Determine the [X, Y] coordinate at the center of the cell enclosing the given text.  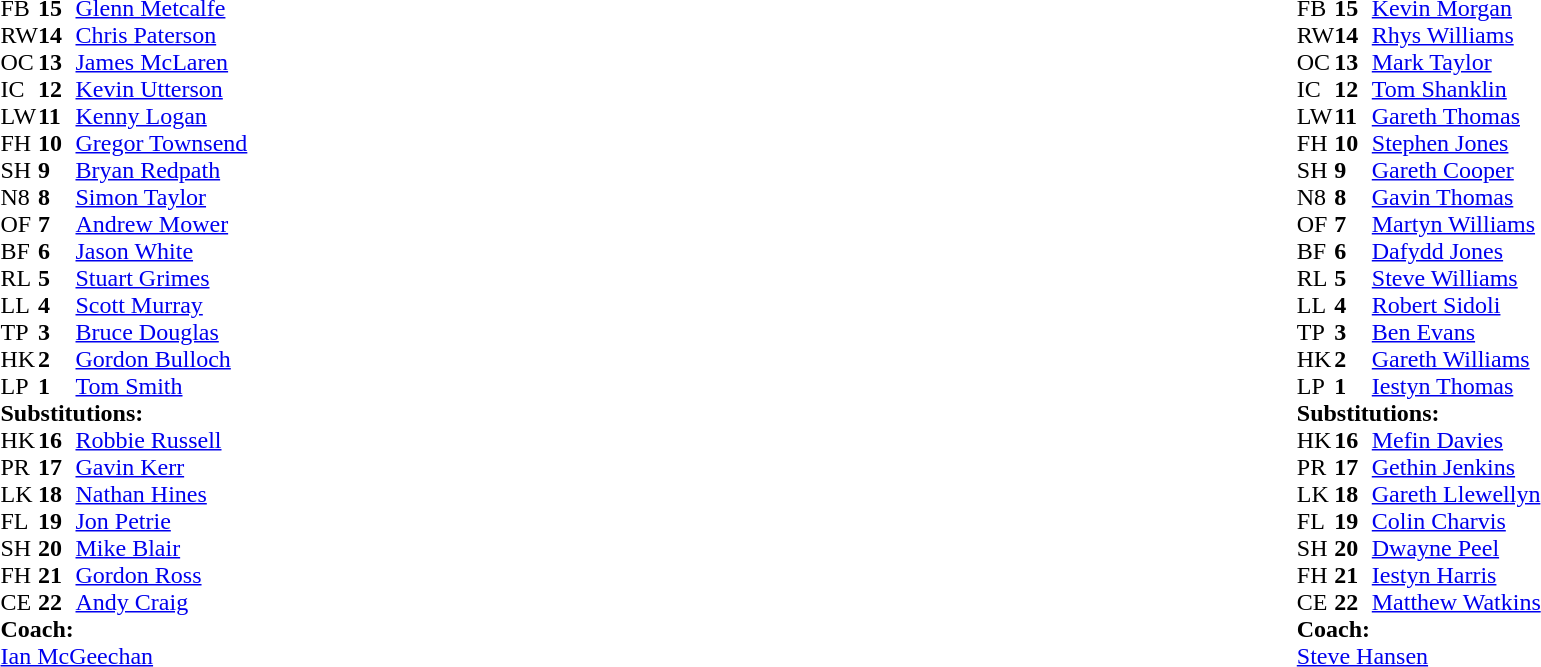
Dwayne Peel [1456, 548]
Robert Sidoli [1456, 306]
Nathan Hines [162, 494]
Iestyn Harris [1456, 576]
Iestyn Thomas [1456, 386]
Mark Taylor [1456, 62]
Tom Smith [162, 386]
Dafydd Jones [1456, 252]
Jon Petrie [162, 522]
Gordon Ross [162, 576]
Rhys Williams [1456, 36]
Andrew Mower [162, 224]
Jason White [162, 252]
Stuart Grimes [162, 278]
Gethin Jenkins [1456, 468]
Bruce Douglas [162, 332]
Mike Blair [162, 548]
Scott Murray [162, 306]
Gordon Bulloch [162, 360]
Gavin Thomas [1456, 198]
Simon Taylor [162, 198]
Robbie Russell [162, 440]
Martyn Williams [1456, 224]
Tom Shanklin [1456, 90]
Gregor Townsend [162, 144]
Gareth Williams [1456, 360]
Colin Charvis [1456, 522]
Andy Craig [162, 602]
Gareth Thomas [1456, 116]
Steve Williams [1456, 278]
James McLaren [162, 62]
Gavin Kerr [162, 468]
Mefin Davies [1456, 440]
Matthew Watkins [1456, 602]
Gareth Cooper [1456, 170]
Chris Paterson [162, 36]
Bryan Redpath [162, 170]
Kevin Utterson [162, 90]
Kenny Logan [162, 116]
Gareth Llewellyn [1456, 494]
Ben Evans [1456, 332]
Stephen Jones [1456, 144]
